From the cell containing the given text, extract its center point as (X, Y) coordinate. 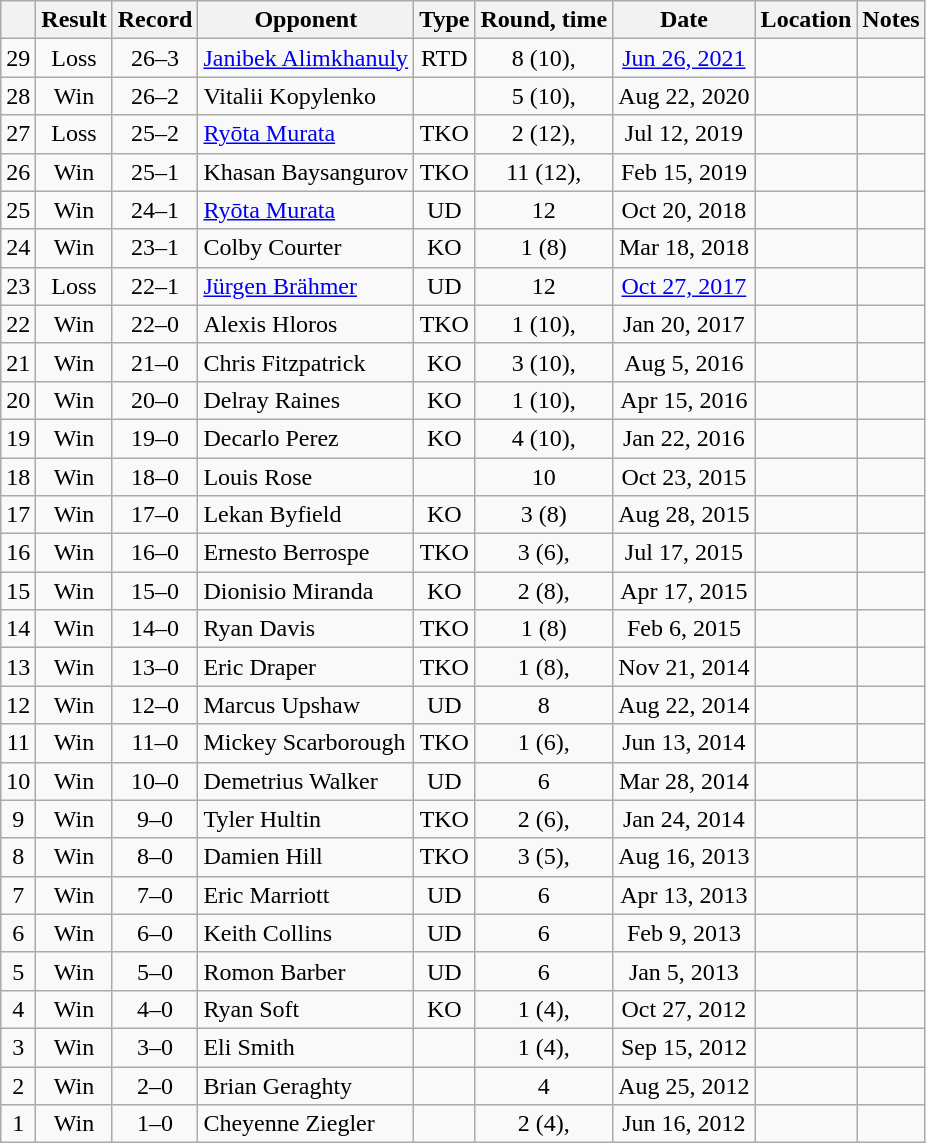
Aug 25, 2012 (684, 1085)
Dionisio Miranda (306, 591)
Vitalii Kopylenko (306, 96)
12–0 (155, 705)
19–0 (155, 438)
23–1 (155, 248)
19 (18, 438)
Jun 16, 2012 (684, 1124)
Lekan Byfield (306, 515)
Location (806, 20)
17–0 (155, 515)
1–0 (155, 1124)
Eric Marriott (306, 895)
Jan 5, 2013 (684, 971)
15 (18, 591)
Oct 20, 2018 (684, 210)
5–0 (155, 971)
14–0 (155, 629)
Janibek Alimkhanuly (306, 58)
3–0 (155, 1047)
Alexis Hloros (306, 324)
6–0 (155, 933)
10–0 (155, 781)
25 (18, 210)
3 (8) (544, 515)
Romon Barber (306, 971)
13–0 (155, 667)
21–0 (155, 362)
Mar 18, 2018 (684, 248)
2–0 (155, 1085)
Oct 23, 2015 (684, 477)
Nov 21, 2014 (684, 667)
Keith Collins (306, 933)
Aug 5, 2016 (684, 362)
1 (6), (544, 743)
Aug 22, 2014 (684, 705)
4–0 (155, 1009)
Decarlo Perez (306, 438)
16–0 (155, 553)
Mar 28, 2014 (684, 781)
26 (18, 172)
18–0 (155, 477)
Date (684, 20)
Jul 12, 2019 (684, 134)
25–1 (155, 172)
26–3 (155, 58)
5 (18, 971)
Chris Fitzpatrick (306, 362)
Jun 26, 2021 (684, 58)
17 (18, 515)
13 (18, 667)
28 (18, 96)
8 (10), (544, 58)
Round, time (544, 20)
9 (18, 819)
25–2 (155, 134)
Jan 24, 2014 (684, 819)
2 (6), (544, 819)
Oct 27, 2012 (684, 1009)
Feb 15, 2019 (684, 172)
3 (6), (544, 553)
Cheyenne Ziegler (306, 1124)
Sep 15, 2012 (684, 1047)
Result (74, 20)
3 (5), (544, 857)
Demetrius Walker (306, 781)
2 (8), (544, 591)
Type (444, 20)
Apr 17, 2015 (684, 591)
11 (18, 743)
4 (10), (544, 438)
Aug 22, 2020 (684, 96)
Apr 13, 2013 (684, 895)
2 (18, 1085)
2 (12), (544, 134)
Opponent (306, 20)
Mickey Scarborough (306, 743)
3 (18, 1047)
Marcus Upshaw (306, 705)
Jul 17, 2015 (684, 553)
16 (18, 553)
7–0 (155, 895)
22–0 (155, 324)
Damien Hill (306, 857)
5 (10), (544, 96)
Eli Smith (306, 1047)
Colby Courter (306, 248)
Ryan Soft (306, 1009)
1 (18, 1124)
3 (10), (544, 362)
Feb 6, 2015 (684, 629)
Ernesto Berrospe (306, 553)
18 (18, 477)
21 (18, 362)
Apr 15, 2016 (684, 400)
20 (18, 400)
15–0 (155, 591)
24 (18, 248)
Jan 22, 2016 (684, 438)
2 (4), (544, 1124)
24–1 (155, 210)
Jürgen Brähmer (306, 286)
Louis Rose (306, 477)
Record (155, 20)
Aug 28, 2015 (684, 515)
Jun 13, 2014 (684, 743)
11–0 (155, 743)
27 (18, 134)
Notes (891, 20)
23 (18, 286)
9–0 (155, 819)
Eric Draper (306, 667)
20–0 (155, 400)
11 (12), (544, 172)
Feb 9, 2013 (684, 933)
Brian Geraghty (306, 1085)
22–1 (155, 286)
Khasan Baysangurov (306, 172)
1 (8), (544, 667)
Oct 27, 2017 (684, 286)
Tyler Hultin (306, 819)
29 (18, 58)
Ryan Davis (306, 629)
Aug 16, 2013 (684, 857)
Delray Raines (306, 400)
Jan 20, 2017 (684, 324)
14 (18, 629)
RTD (444, 58)
7 (18, 895)
22 (18, 324)
8–0 (155, 857)
26–2 (155, 96)
